Provide the [X, Y] coordinate of the cell's center where the given text is located.  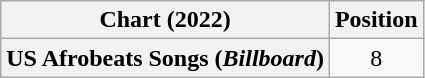
US Afrobeats Songs (Billboard) [166, 58]
8 [376, 58]
Chart (2022) [166, 20]
Position [376, 20]
